Identify which cell holds the provided text, then report its [X, Y] central coordinate. 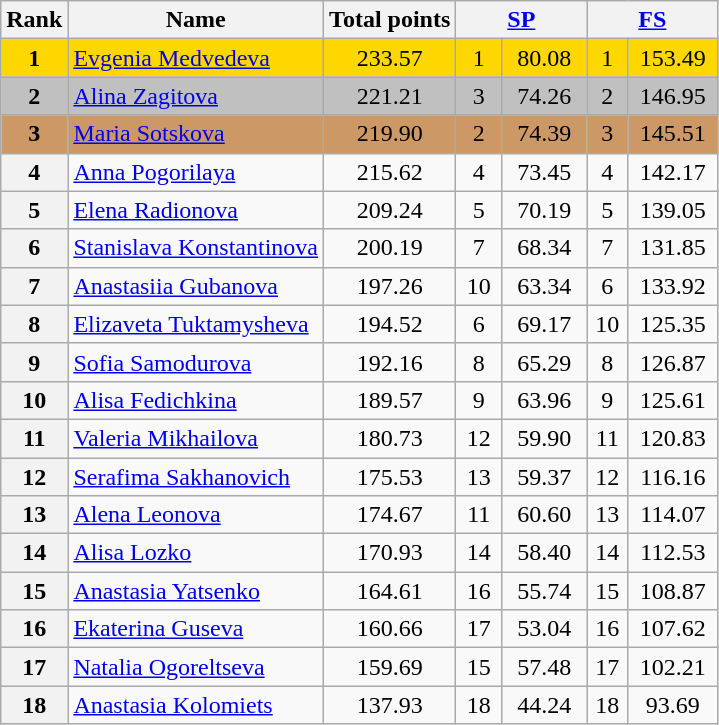
107.62 [673, 629]
Anna Pogorilaya [196, 172]
194.52 [390, 324]
Alisa Fedichkina [196, 400]
70.19 [544, 210]
126.87 [673, 362]
197.26 [390, 286]
Rank [34, 20]
Alisa Lozko [196, 553]
116.16 [673, 477]
215.62 [390, 172]
137.93 [390, 705]
142.17 [673, 172]
55.74 [544, 591]
174.67 [390, 515]
200.19 [390, 248]
65.29 [544, 362]
189.57 [390, 400]
233.57 [390, 58]
58.40 [544, 553]
44.24 [544, 705]
108.87 [673, 591]
221.21 [390, 96]
Anastasia Kolomiets [196, 705]
Ekaterina Guseva [196, 629]
Elena Radionova [196, 210]
63.34 [544, 286]
145.51 [673, 134]
Anastasia Yatsenko [196, 591]
59.37 [544, 477]
102.21 [673, 667]
175.53 [390, 477]
120.83 [673, 438]
59.90 [544, 438]
114.07 [673, 515]
139.05 [673, 210]
Serafima Sakhanovich [196, 477]
SP [522, 20]
80.08 [544, 58]
160.66 [390, 629]
112.53 [673, 553]
Stanislava Konstantinova [196, 248]
209.24 [390, 210]
Name [196, 20]
74.26 [544, 96]
73.45 [544, 172]
Maria Sotskova [196, 134]
Alina Zagitova [196, 96]
146.95 [673, 96]
164.61 [390, 591]
69.17 [544, 324]
Alena Leonova [196, 515]
53.04 [544, 629]
180.73 [390, 438]
125.35 [673, 324]
Anastasiia Gubanova [196, 286]
Elizaveta Tuktamysheva [196, 324]
Natalia Ogoreltseva [196, 667]
Sofia Samodurova [196, 362]
60.60 [544, 515]
FS [652, 20]
159.69 [390, 667]
93.69 [673, 705]
74.39 [544, 134]
192.16 [390, 362]
Evgenia Medvedeva [196, 58]
219.90 [390, 134]
63.96 [544, 400]
133.92 [673, 286]
Valeria Mikhailova [196, 438]
68.34 [544, 248]
131.85 [673, 248]
170.93 [390, 553]
125.61 [673, 400]
57.48 [544, 667]
153.49 [673, 58]
Total points [390, 20]
